Search for the cell housing the specified text and yield its (X, Y) center coordinate. 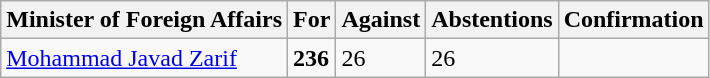
Mohammad Javad Zarif (144, 58)
236 (312, 58)
Minister of Foreign Affairs (144, 20)
Against (381, 20)
For (312, 20)
Abstentions (492, 20)
Confirmation (634, 20)
